Extract the (X, Y) coordinate from the center of the cell holding the provided text.  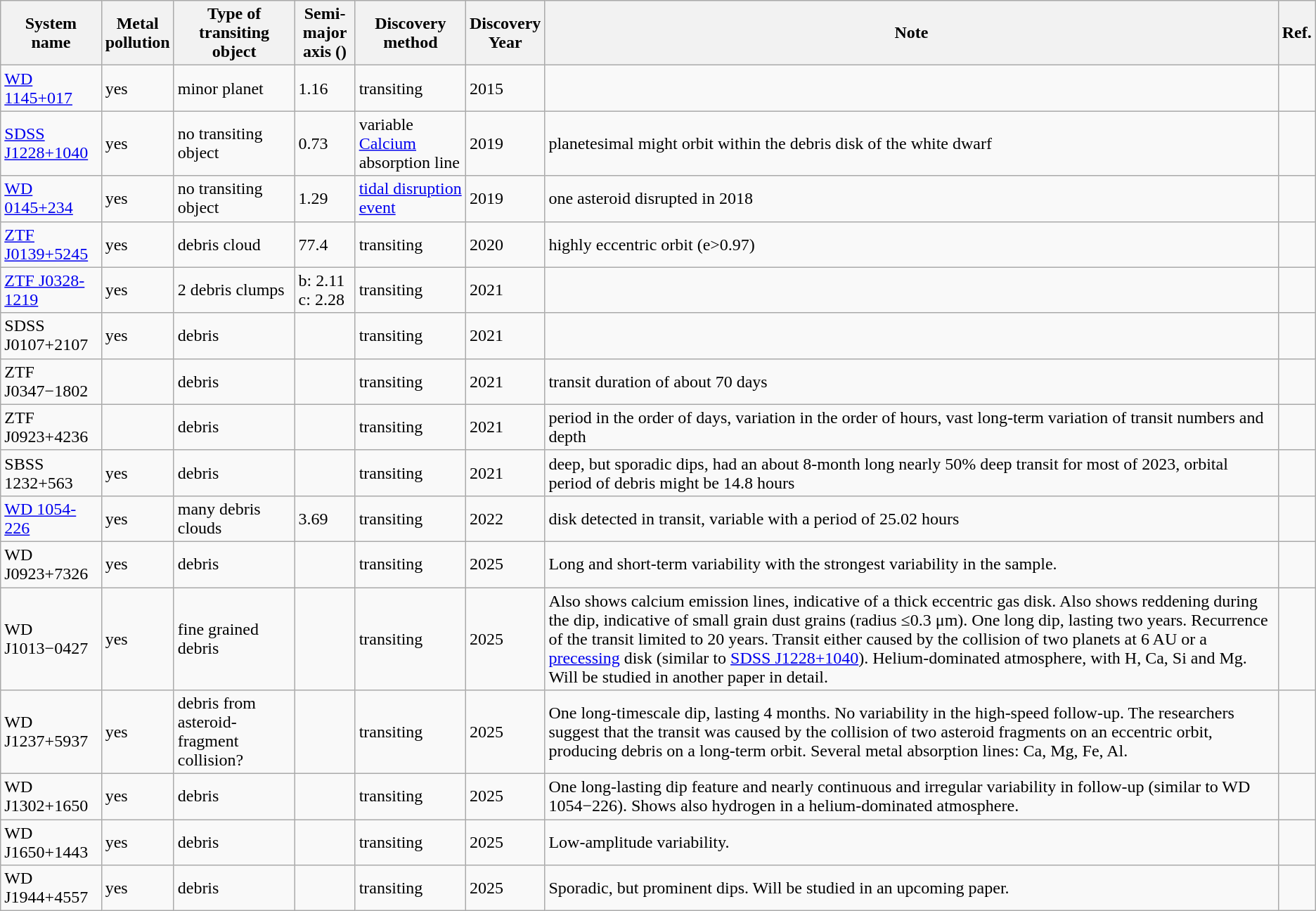
tidal disruption event (411, 198)
Semi-majoraxis () (325, 33)
b: 2.11c: 2.28 (325, 290)
ZTF J0328-1219 (51, 290)
WD J1302+1650 (51, 797)
Type oftransiting object (234, 33)
WD J1650+1443 (51, 842)
DiscoveryYear (505, 33)
WD J1944+4557 (51, 889)
WD J1013−0427 (51, 639)
Discovery method (411, 33)
Low-amplitude variability. (911, 842)
77.4 (325, 245)
WD 1054-226 (51, 519)
transit duration of about 70 days (911, 381)
many debris clouds (234, 519)
2022 (505, 519)
minor planet (234, 89)
debris cloud (234, 245)
System name (51, 33)
1.16 (325, 89)
SDSS J0107+2107 (51, 336)
Note (911, 33)
ZTF J0923+4236 (51, 427)
1.29 (325, 198)
deep, but sporadic dips, had an about 8-month long nearly 50% deep transit for most of 2023, orbital period of debris might be 14.8 hours (911, 472)
SDSS J1228+1040 (51, 143)
Long and short-term variability with the strongest variability in the sample. (911, 564)
2015 (505, 89)
SBSS 1232+563 (51, 472)
0.73 (325, 143)
Ref. (1296, 33)
WD 0145+234 (51, 198)
disk detected in transit, variable with a period of 25.02 hours (911, 519)
variable Calcium absorption line (411, 143)
2020 (505, 245)
planetesimal might orbit within the debris disk of the white dwarf (911, 143)
one asteroid disrupted in 2018 (911, 198)
ZTF J0139+5245 (51, 245)
Sporadic, but prominent dips. Will be studied in an upcoming paper. (911, 889)
WD J0923+7326 (51, 564)
debris from asteroid-fragment collision? (234, 732)
2 debris clumps (234, 290)
fine grained debris (234, 639)
period in the order of days, variation in the order of hours, vast long-term variation of transit numbers and depth (911, 427)
WD 1145+017 (51, 89)
highly eccentric orbit (e>0.97) (911, 245)
ZTF J0347−1802 (51, 381)
WD J1237+5937 (51, 732)
Metalpollution (138, 33)
3.69 (325, 519)
